Return the (X, Y) coordinate for the center point of the cell that contains the specified text.  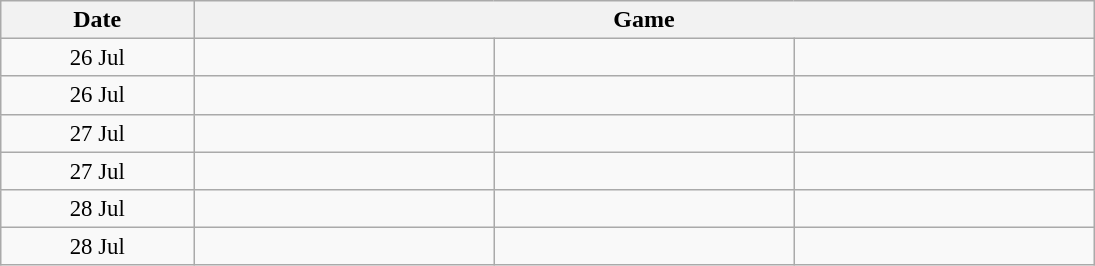
Game (644, 20)
Date (98, 20)
